From the cell containing the given text, extract its center point as (X, Y) coordinate. 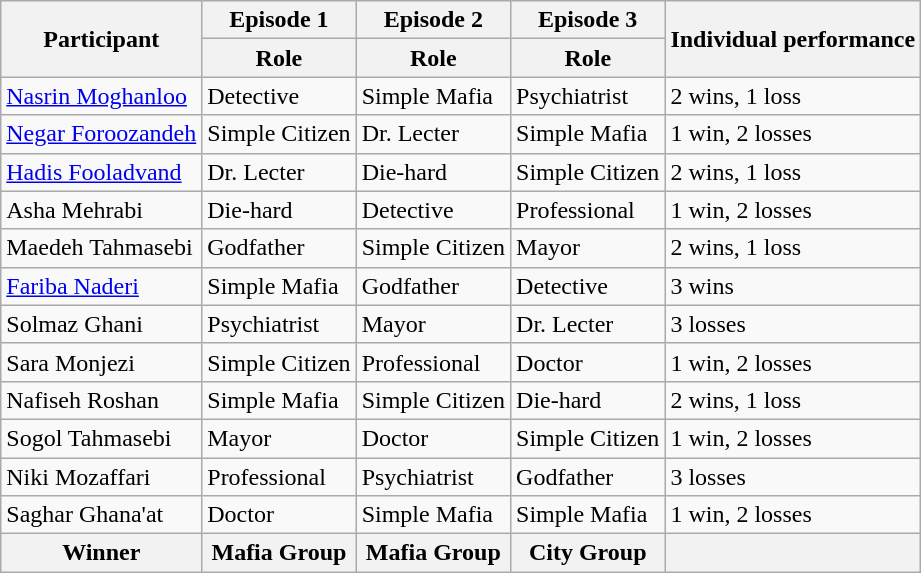
City Group (588, 553)
Winner (102, 553)
Solmaz Ghani (102, 324)
Sogol Tahmasebi (102, 438)
Participant (102, 39)
Maedeh Tahmasebi (102, 248)
Fariba Naderi (102, 286)
Individual performance (793, 39)
Asha Mehrabi (102, 210)
3 wins (793, 286)
Episode 3 (588, 20)
Nafiseh Roshan (102, 400)
Niki Mozaffari (102, 477)
Episode 2 (433, 20)
Episode 1 (279, 20)
Nasrin Moghanloo (102, 96)
Sara Monjezi (102, 362)
Hadis Fooladvand (102, 172)
Saghar Ghana'at (102, 515)
Negar Foroozandeh (102, 134)
